Search for the cell housing the specified text and yield its [x, y] center coordinate. 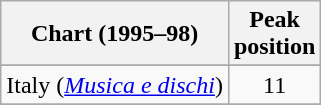
11 [274, 85]
Peakposition [274, 34]
Italy (Musica e dischi) [115, 85]
Chart (1995–98) [115, 34]
